Provide the (x, y) coordinate of the cell's center where the given text is located.  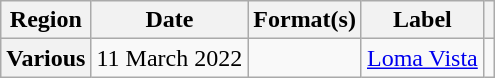
Format(s) (305, 20)
Date (170, 20)
Various (46, 58)
Loma Vista (422, 58)
Region (46, 20)
11 March 2022 (170, 58)
Label (422, 20)
